Return [X, Y] of the center of cell containing provided text 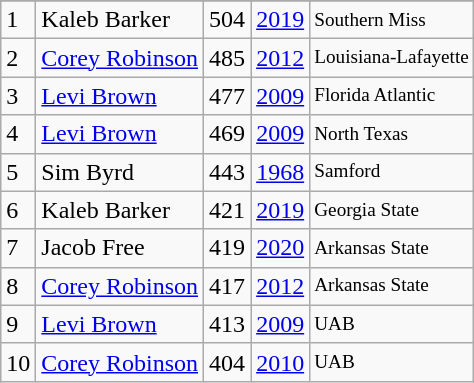
2020 [280, 248]
443 [228, 172]
8 [18, 286]
5 [18, 172]
469 [228, 134]
3 [18, 96]
1 [18, 20]
504 [228, 20]
421 [228, 210]
Georgia State [392, 210]
477 [228, 96]
Florida Atlantic [392, 96]
Sim Byrd [120, 172]
485 [228, 58]
Louisiana-Lafayette [392, 58]
Jacob Free [120, 248]
10 [18, 362]
2010 [280, 362]
Samford [392, 172]
413 [228, 324]
4 [18, 134]
7 [18, 248]
417 [228, 286]
9 [18, 324]
419 [228, 248]
6 [18, 210]
North Texas [392, 134]
404 [228, 362]
Southern Miss [392, 20]
1968 [280, 172]
2 [18, 58]
